Extract the [x, y] coordinate from the center of the cell holding the provided text.  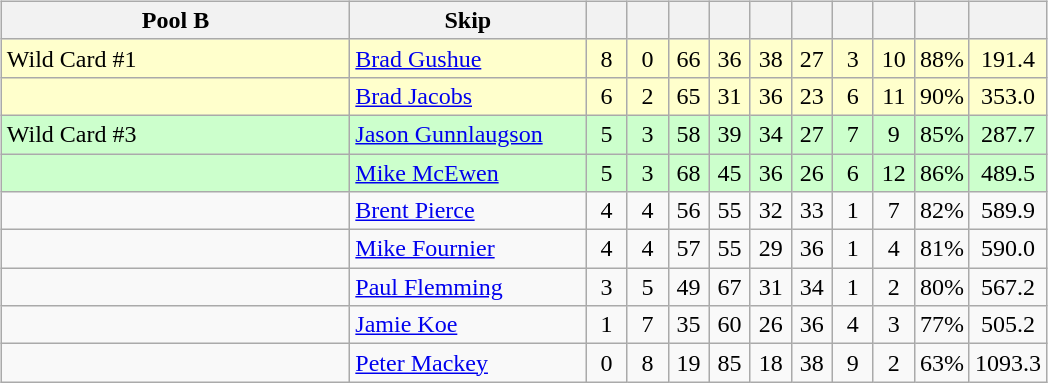
567.2 [1008, 287]
49 [688, 287]
Jamie Koe [468, 325]
Peter Mackey [468, 363]
57 [688, 249]
23 [812, 96]
68 [688, 173]
81% [942, 249]
80% [942, 287]
353.0 [1008, 96]
10 [894, 58]
Brad Jacobs [468, 96]
65 [688, 96]
Pool B [176, 20]
11 [894, 96]
32 [770, 211]
Jason Gunnlaugson [468, 134]
58 [688, 134]
Mike Fournier [468, 249]
63% [942, 363]
90% [942, 96]
33 [812, 211]
88% [942, 58]
35 [688, 325]
Brad Gushue [468, 58]
1093.3 [1008, 363]
505.2 [1008, 325]
Wild Card #3 [176, 134]
287.7 [1008, 134]
Brent Pierce [468, 211]
19 [688, 363]
77% [942, 325]
589.9 [1008, 211]
56 [688, 211]
67 [730, 287]
Skip [468, 20]
45 [730, 173]
82% [942, 211]
489.5 [1008, 173]
66 [688, 58]
86% [942, 173]
Mike McEwen [468, 173]
191.4 [1008, 58]
18 [770, 363]
85 [730, 363]
85% [942, 134]
60 [730, 325]
29 [770, 249]
Wild Card #1 [176, 58]
590.0 [1008, 249]
12 [894, 173]
39 [730, 134]
Paul Flemming [468, 287]
